Return (x, y) of the center of cell containing provided text 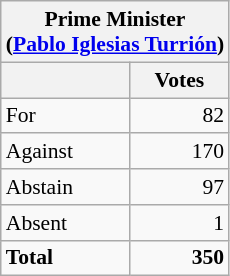
Prime Minister(Pablo Iglesias Turrión) (115, 32)
Total (66, 258)
Absent (66, 223)
350 (180, 258)
170 (180, 152)
For (66, 116)
97 (180, 187)
Against (66, 152)
Abstain (66, 187)
82 (180, 116)
1 (180, 223)
Votes (180, 80)
